Output the (x, y) coordinate of the center of the cell containing the given text.  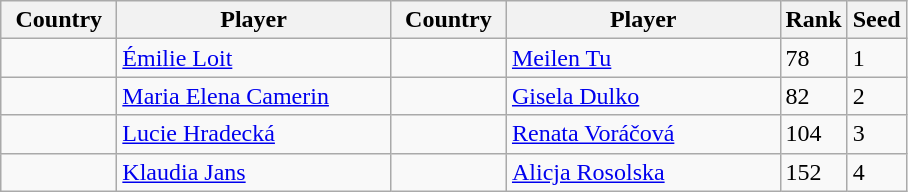
Gisela Dulko (643, 96)
Renata Voráčová (643, 134)
Lucie Hradecká (254, 134)
4 (876, 172)
Klaudia Jans (254, 172)
2 (876, 96)
1 (876, 58)
Rank (814, 20)
Émilie Loit (254, 58)
Meilen Tu (643, 58)
78 (814, 58)
152 (814, 172)
82 (814, 96)
Alicja Rosolska (643, 172)
Seed (876, 20)
104 (814, 134)
Maria Elena Camerin (254, 96)
3 (876, 134)
